Extract the (X, Y) coordinate from the center of the cell holding the provided text.  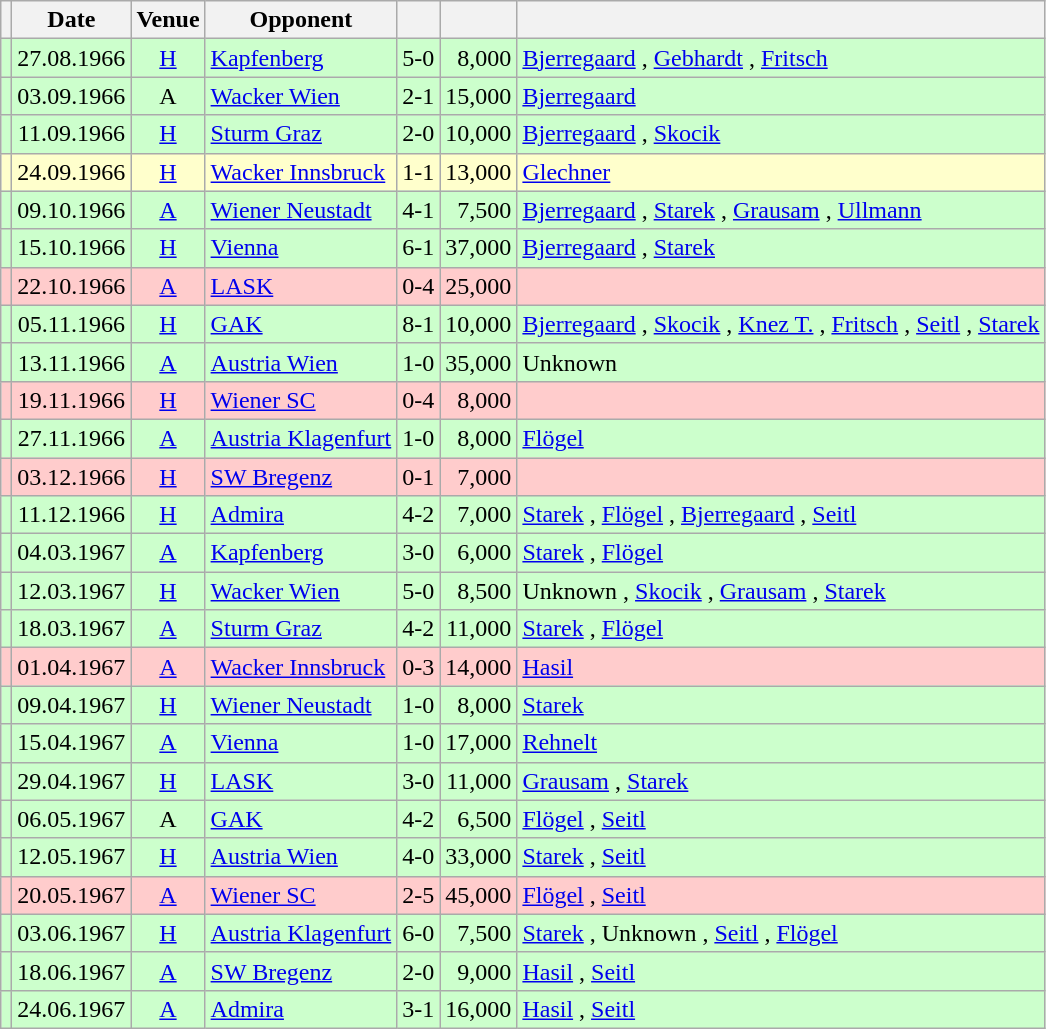
Venue (168, 20)
8-1 (418, 324)
25,000 (478, 286)
4-0 (418, 857)
03.06.1967 (72, 933)
27.11.1966 (72, 438)
Rehnelt (781, 743)
17,000 (478, 743)
15,000 (478, 96)
14,000 (478, 667)
Unknown , Skocik , Grausam , Starek (781, 591)
0-3 (418, 667)
0-1 (418, 477)
35,000 (478, 362)
Starek (781, 705)
2-1 (418, 96)
12.05.1967 (72, 857)
9,000 (478, 971)
05.11.1966 (72, 324)
3-1 (418, 1009)
Bjerregaard , Skocik (781, 134)
6-0 (418, 933)
Grausam , Starek (781, 781)
33,000 (478, 857)
11.12.1966 (72, 515)
45,000 (478, 895)
6,500 (478, 819)
11.09.1966 (72, 134)
19.11.1966 (72, 400)
15.04.1967 (72, 743)
13,000 (478, 172)
Starek , Unknown , Seitl , Flögel (781, 933)
2-5 (418, 895)
27.08.1966 (72, 58)
Bjerregaard , Starek , Grausam , Ullmann (781, 210)
6,000 (478, 553)
18.06.1967 (72, 971)
Bjerregaard , Starek (781, 248)
22.10.1966 (72, 286)
Glechner (781, 172)
8,500 (478, 591)
Bjerregaard , Gebhardt , Fritsch (781, 58)
Bjerregaard (781, 96)
04.03.1967 (72, 553)
06.05.1967 (72, 819)
24.09.1966 (72, 172)
Opponent (301, 20)
12.03.1967 (72, 591)
15.10.1966 (72, 248)
24.06.1967 (72, 1009)
03.12.1966 (72, 477)
16,000 (478, 1009)
20.05.1967 (72, 895)
29.04.1967 (72, 781)
Starek , Flögel , Bjerregaard , Seitl (781, 515)
Starek , Seitl (781, 857)
03.09.1966 (72, 96)
Bjerregaard , Skocik , Knez T. , Fritsch , Seitl , Starek (781, 324)
6-1 (418, 248)
13.11.1966 (72, 362)
4-1 (418, 210)
Unknown (781, 362)
Hasil (781, 667)
37,000 (478, 248)
09.04.1967 (72, 705)
18.03.1967 (72, 629)
1-1 (418, 172)
09.10.1966 (72, 210)
01.04.1967 (72, 667)
Date (72, 20)
Flögel (781, 438)
